Pinpoint the cell where the given text exists, returning its (x, y) midpoint coordinate. 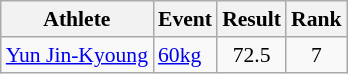
Yun Jin-Kyoung (77, 55)
72.5 (252, 55)
Athlete (77, 19)
Event (185, 19)
Result (252, 19)
Rank (316, 19)
7 (316, 55)
60kg (185, 55)
